For the text-containing cell, return its midpoint in (x, y) coordinate format. 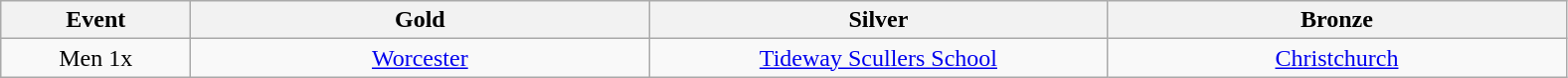
Bronze (1336, 20)
Event (95, 20)
Silver (879, 20)
Worcester (420, 58)
Gold (420, 20)
Men 1x (95, 58)
Christchurch (1336, 58)
Tideway Scullers School (879, 58)
